Output the [x, y] coordinate of the center of the cell containing the given text.  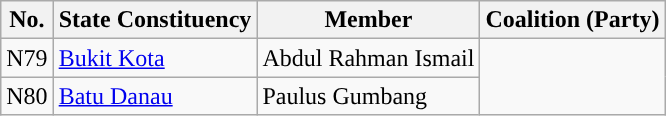
Coalition (Party) [572, 20]
Batu Danau [155, 96]
Paulus Gumbang [368, 96]
Member [368, 20]
Bukit Kota [155, 58]
State Constituency [155, 20]
N80 [27, 96]
Abdul Rahman Ismail [368, 58]
N79 [27, 58]
No. [27, 20]
